Pinpoint the cell where the given text exists, returning its (x, y) midpoint coordinate. 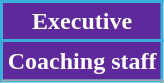
Executive (82, 22)
Coaching staff (82, 61)
